Provide the (X, Y) coordinate of the cell's center where the given text is located.  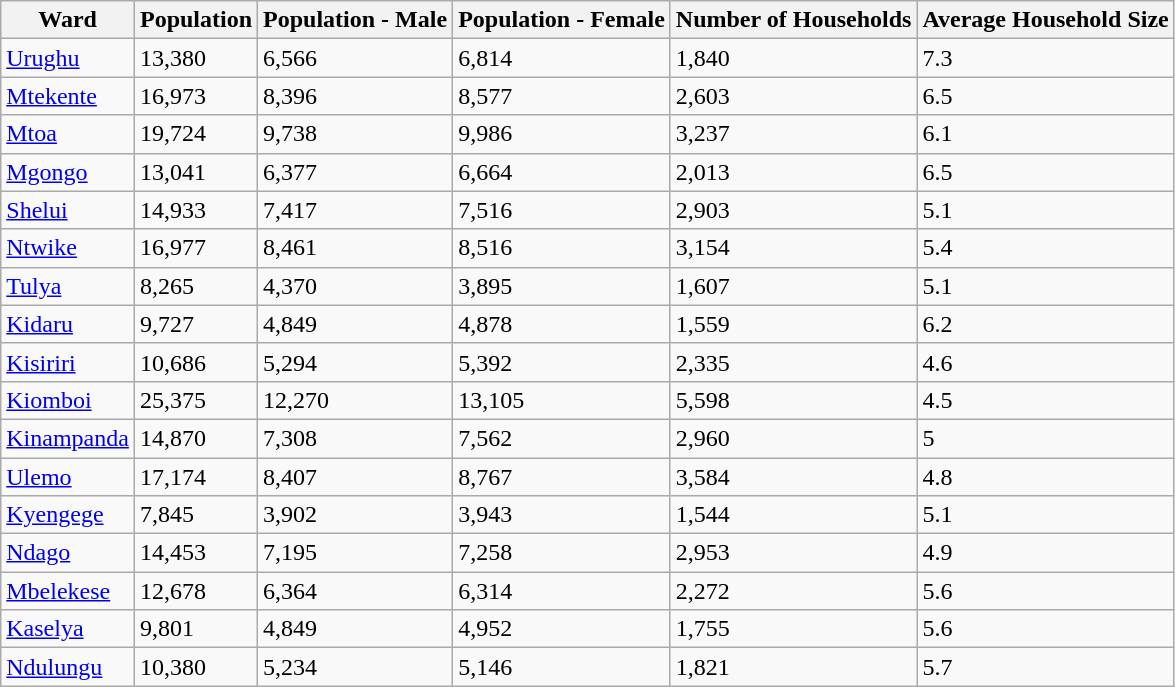
2,903 (794, 210)
12,270 (356, 400)
14,453 (196, 553)
6,364 (356, 591)
1,821 (794, 667)
6.1 (1046, 134)
Population (196, 20)
Kidaru (68, 324)
25,375 (196, 400)
2,272 (794, 591)
8,767 (562, 477)
2,013 (794, 172)
4.8 (1046, 477)
Ndago (68, 553)
10,686 (196, 362)
16,973 (196, 96)
2,335 (794, 362)
Tulya (68, 286)
Population - Female (562, 20)
12,678 (196, 591)
7,516 (562, 210)
8,461 (356, 248)
13,380 (196, 58)
14,933 (196, 210)
17,174 (196, 477)
6,814 (562, 58)
1,755 (794, 629)
6,664 (562, 172)
1,544 (794, 515)
1,840 (794, 58)
4,370 (356, 286)
Average Household Size (1046, 20)
5 (1046, 438)
Mtoa (68, 134)
3,895 (562, 286)
8,516 (562, 248)
Number of Households (794, 20)
5.4 (1046, 248)
3,943 (562, 515)
19,724 (196, 134)
13,041 (196, 172)
7,308 (356, 438)
4.6 (1046, 362)
13,105 (562, 400)
8,396 (356, 96)
7,258 (562, 553)
3,237 (794, 134)
5,598 (794, 400)
Ndulungu (68, 667)
4,878 (562, 324)
2,603 (794, 96)
2,960 (794, 438)
Ulemo (68, 477)
7,562 (562, 438)
Kiomboi (68, 400)
3,154 (794, 248)
6,377 (356, 172)
9,738 (356, 134)
Shelui (68, 210)
5,392 (562, 362)
8,577 (562, 96)
16,977 (196, 248)
14,870 (196, 438)
Ntwike (68, 248)
7,195 (356, 553)
Urughu (68, 58)
4.5 (1046, 400)
Kaselya (68, 629)
1,607 (794, 286)
9,986 (562, 134)
7,845 (196, 515)
7.3 (1046, 58)
Mgongo (68, 172)
Kyengege (68, 515)
10,380 (196, 667)
9,801 (196, 629)
7,417 (356, 210)
2,953 (794, 553)
4,952 (562, 629)
Mbelekese (68, 591)
8,265 (196, 286)
1,559 (794, 324)
Ward (68, 20)
3,902 (356, 515)
Kinampanda (68, 438)
8,407 (356, 477)
3,584 (794, 477)
Kisiriri (68, 362)
6,566 (356, 58)
6.2 (1046, 324)
Mtekente (68, 96)
5.7 (1046, 667)
6,314 (562, 591)
5,146 (562, 667)
4.9 (1046, 553)
5,234 (356, 667)
Population - Male (356, 20)
5,294 (356, 362)
9,727 (196, 324)
